Scan for the cell matching the given text and deliver its (x, y) coordinate at center. 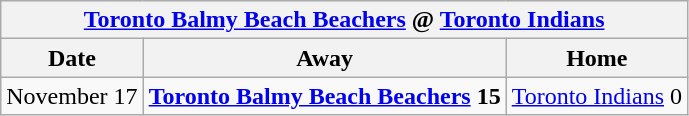
November 17 (72, 96)
Date (72, 58)
Toronto Balmy Beach Beachers 15 (324, 96)
Toronto Balmy Beach Beachers @ Toronto Indians (344, 20)
Toronto Indians 0 (596, 96)
Home (596, 58)
Away (324, 58)
